Identify which cell holds the provided text, then report its (x, y) central coordinate. 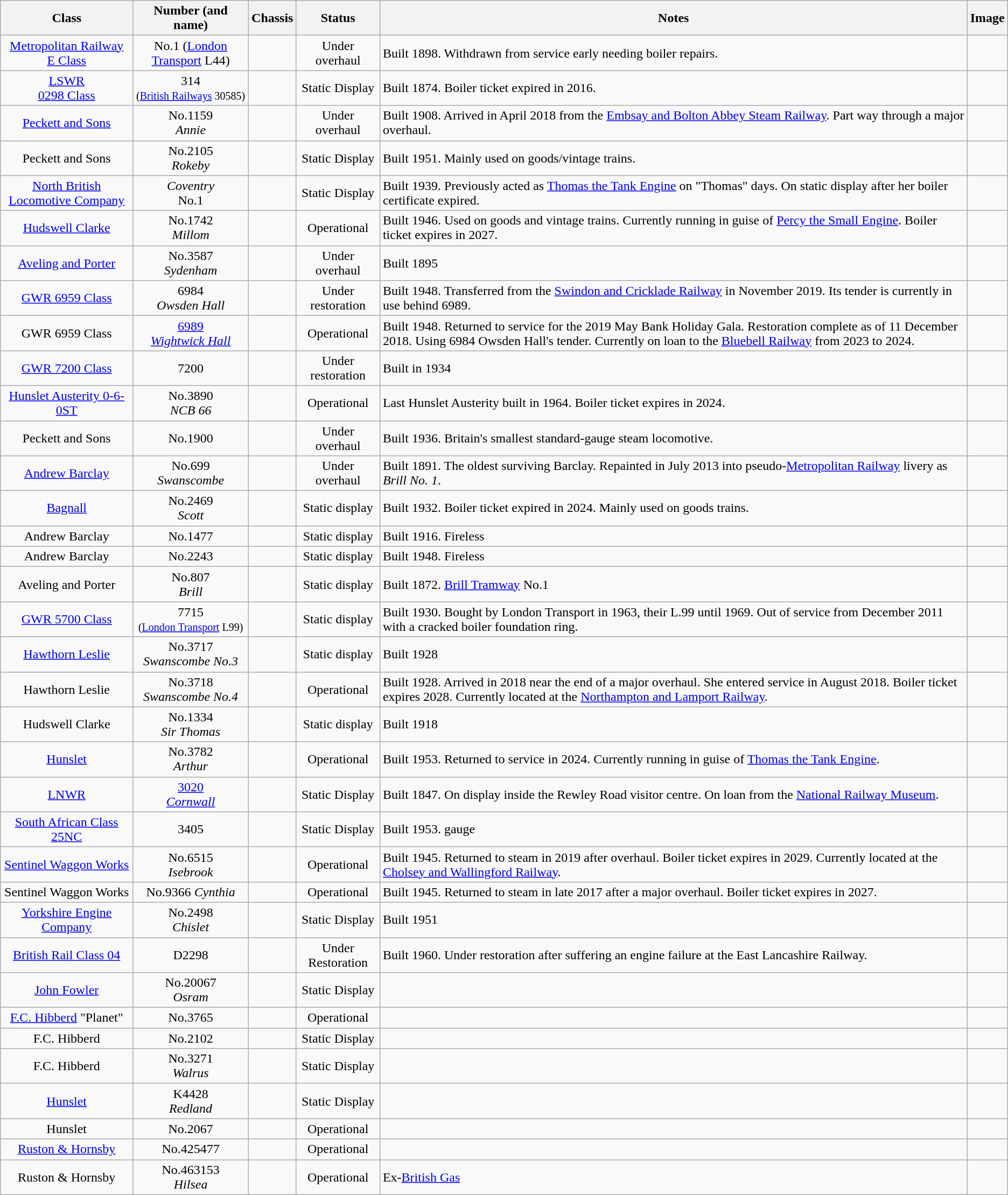
No.2105Rokeby (191, 158)
No.3717 Swanscombe No.3 (191, 655)
3020Cornwall (191, 795)
Built 1960. Under restoration after suffering an engine failure at the East Lancashire Railway. (673, 955)
Built 1945. Returned to steam in 2019 after overhaul. Boiler ticket expires in 2029. Currently located at the Cholsey and Wallingford Railway. (673, 864)
Class (67, 18)
GWR 5700 Class (67, 619)
D2298 (191, 955)
Built 1916. Fireless (673, 536)
No.1742Millom (191, 228)
No.2469Scott (191, 508)
K4428Redland (191, 1101)
Hunslet Austerity 0-6-0ST (67, 403)
7715(London Transport L99) (191, 619)
No.1477 (191, 536)
No.1 (London Transport L44) (191, 53)
6989Wightwick Hall (191, 333)
No.2102 (191, 1038)
Built 1946. Used on goods and vintage trains. Currently running in guise of Percy the Small Engine. Boiler ticket expires in 2027. (673, 228)
Built 1953. gauge (673, 829)
No.3587Sydenham (191, 263)
No.2243 (191, 557)
Built 1874. Boiler ticket expired in 2016. (673, 88)
No.463153Hilsea (191, 1177)
No.3782Arthur (191, 759)
Built 1951 (673, 919)
Bagnall (67, 508)
GWR 7200 Class (67, 368)
No.807Brill (191, 585)
John Fowler (67, 990)
No.699Swanscombe (191, 474)
No.3718 Swanscombe No.4 (191, 689)
British Rail Class 04 (67, 955)
No.425477 (191, 1149)
No.3765 (191, 1018)
No.2498Chislet (191, 919)
Under Restoration (338, 955)
Built 1847. On display inside the Rewley Road visitor centre. On loan from the National Railway Museum. (673, 795)
Built 1928 (673, 655)
Notes (673, 18)
Built 1918 (673, 725)
Built 1951. Mainly used on goods/vintage trains. (673, 158)
Built 1939. Previously acted as Thomas the Tank Engine on "Thomas" days. On static display after her boiler certificate expired. (673, 193)
Built 1953. Returned to service in 2024. Currently running in guise of Thomas the Tank Engine. (673, 759)
6984Owsden Hall (191, 298)
Built 1945. Returned to steam in late 2017 after a major overhaul. Boiler ticket expires in 2027. (673, 892)
LSWR0298 Class (67, 88)
No.3890NCB 66 (191, 403)
No.9366 Cynthia (191, 892)
No.2067 (191, 1129)
Built 1930. Bought by London Transport in 1963, their L.99 until 1969. Out of service from December 2011 with a cracked boiler foundation ring. (673, 619)
South African Class 25NC (67, 829)
Ex-British Gas (673, 1177)
Chassis (272, 18)
Built 1891. The oldest surviving Barclay. Repainted in July 2013 into pseudo-Metropolitan Railway livery as Brill No. 1. (673, 474)
314(British Railways 30585) (191, 88)
7200 (191, 368)
Status (338, 18)
Built 1895 (673, 263)
Image (988, 18)
No.1900 (191, 438)
North British Locomotive Company (67, 193)
Metropolitan RailwayE Class (67, 53)
No.20067Osram (191, 990)
No.1334Sir Thomas (191, 725)
Built 1948. Fireless (673, 557)
3405 (191, 829)
F.C. Hibberd "Planet" (67, 1018)
No.1159Annie (191, 123)
Built 1908. Arrived in April 2018 from the Embsay and Bolton Abbey Steam Railway. Part way through a major overhaul. (673, 123)
Built 1872. Brill Tramway No.1 (673, 585)
No.3271Walrus (191, 1066)
CoventryNo.1 (191, 193)
Built in 1934 (673, 368)
Built 1936. Britain's smallest standard-gauge steam locomotive. (673, 438)
No.6515Isebrook (191, 864)
Built 1948. Transferred from the Swindon and Cricklade Railway in November 2019. Its tender is currently in use behind 6989. (673, 298)
Built 1898. Withdrawn from service early needing boiler repairs. (673, 53)
Last Hunslet Austerity built in 1964. Boiler ticket expires in 2024. (673, 403)
Number (and name) (191, 18)
Built 1932. Boiler ticket expired in 2024. Mainly used on goods trains. (673, 508)
Yorkshire Engine Company (67, 919)
LNWR (67, 795)
